For the text-containing cell, return its midpoint in (x, y) coordinate format. 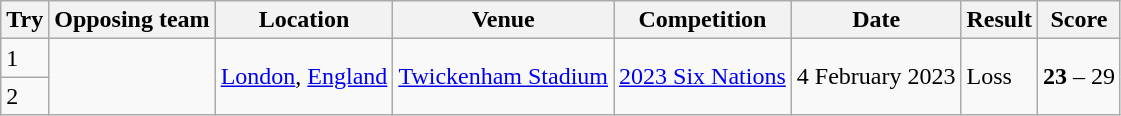
Try (25, 20)
Score (1078, 20)
Result (999, 20)
Loss (999, 77)
Location (304, 20)
Twickenham Stadium (504, 77)
4 February 2023 (876, 77)
Competition (703, 20)
2023 Six Nations (703, 77)
2 (25, 96)
Date (876, 20)
Venue (504, 20)
1 (25, 58)
23 – 29 (1078, 77)
Opposing team (132, 20)
London, England (304, 77)
